Pinpoint the cell where the given text exists, returning its (X, Y) midpoint coordinate. 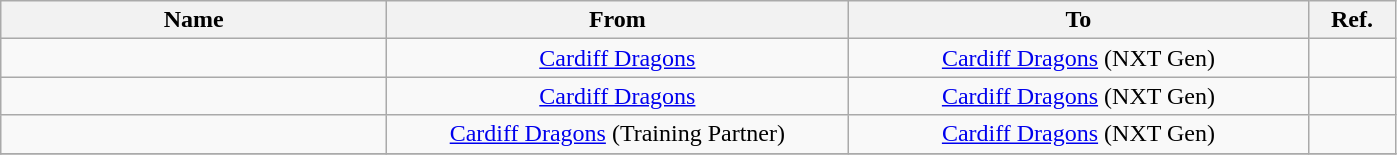
To (1078, 20)
Cardiff Dragons (Training Partner) (618, 134)
Ref. (1352, 20)
Name (194, 20)
From (618, 20)
